For the text-containing cell, return its midpoint in (X, Y) coordinate format. 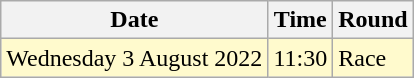
Wednesday 3 August 2022 (134, 58)
Round (373, 20)
Time (300, 20)
Date (134, 20)
Race (373, 58)
11:30 (300, 58)
